Extract the (X, Y) coordinate from the center of the cell holding the provided text.  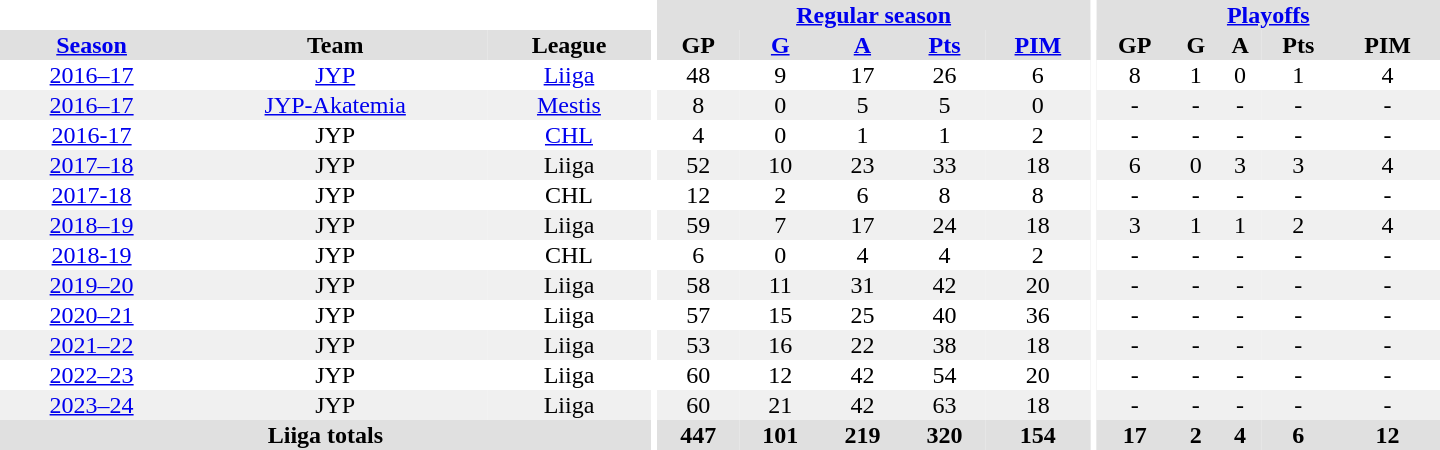
2017–18 (92, 165)
48 (698, 75)
2021–22 (92, 345)
25 (862, 315)
7 (780, 225)
219 (862, 435)
53 (698, 345)
54 (944, 375)
36 (1038, 315)
23 (862, 165)
38 (944, 345)
10 (780, 165)
Team (335, 45)
League (569, 45)
2023–24 (92, 405)
Regular season (874, 15)
2020–21 (92, 315)
11 (780, 285)
2019–20 (92, 285)
2022–23 (92, 375)
2017-18 (92, 195)
16 (780, 345)
Playoffs (1268, 15)
40 (944, 315)
9 (780, 75)
Season (92, 45)
101 (780, 435)
2018-19 (92, 255)
22 (862, 345)
33 (944, 165)
63 (944, 405)
2016-17 (92, 135)
2018–19 (92, 225)
52 (698, 165)
15 (780, 315)
57 (698, 315)
59 (698, 225)
24 (944, 225)
26 (944, 75)
320 (944, 435)
31 (862, 285)
Liiga totals (326, 435)
447 (698, 435)
Mestis (569, 105)
21 (780, 405)
154 (1038, 435)
JYP-Akatemia (335, 105)
58 (698, 285)
